Capture the cell that displays the provided text and extract its [X, Y] central coordinate. 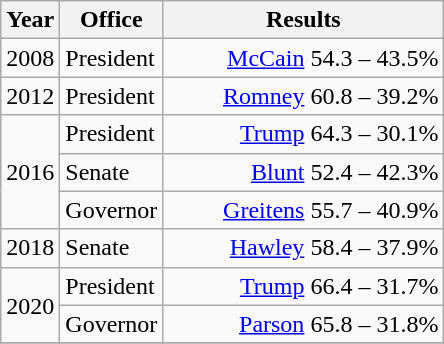
2016 [30, 172]
Romney 60.8 – 39.2% [304, 96]
Office [112, 20]
2008 [30, 58]
Hawley 58.4 – 37.9% [304, 248]
McCain 54.3 – 43.5% [304, 58]
Results [304, 20]
Greitens 55.7 – 40.9% [304, 210]
Trump 66.4 – 31.7% [304, 286]
Blunt 52.4 – 42.3% [304, 172]
2012 [30, 96]
Year [30, 20]
2018 [30, 248]
Trump 64.3 – 30.1% [304, 134]
2020 [30, 305]
Parson 65.8 – 31.8% [304, 324]
